Search for the cell housing the specified text and yield its [x, y] center coordinate. 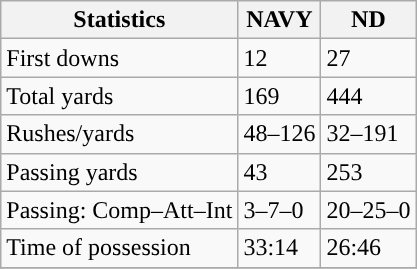
20–25–0 [368, 210]
43 [280, 172]
32–191 [368, 134]
Time of possession [120, 248]
33:14 [280, 248]
Statistics [120, 20]
169 [280, 96]
Passing yards [120, 172]
27 [368, 58]
48–126 [280, 134]
First downs [120, 58]
3–7–0 [280, 210]
Passing: Comp–Att–Int [120, 210]
Rushes/yards [120, 134]
26:46 [368, 248]
253 [368, 172]
ND [368, 20]
NAVY [280, 20]
444 [368, 96]
12 [280, 58]
Total yards [120, 96]
